Search for the cell housing the specified text and yield its [X, Y] center coordinate. 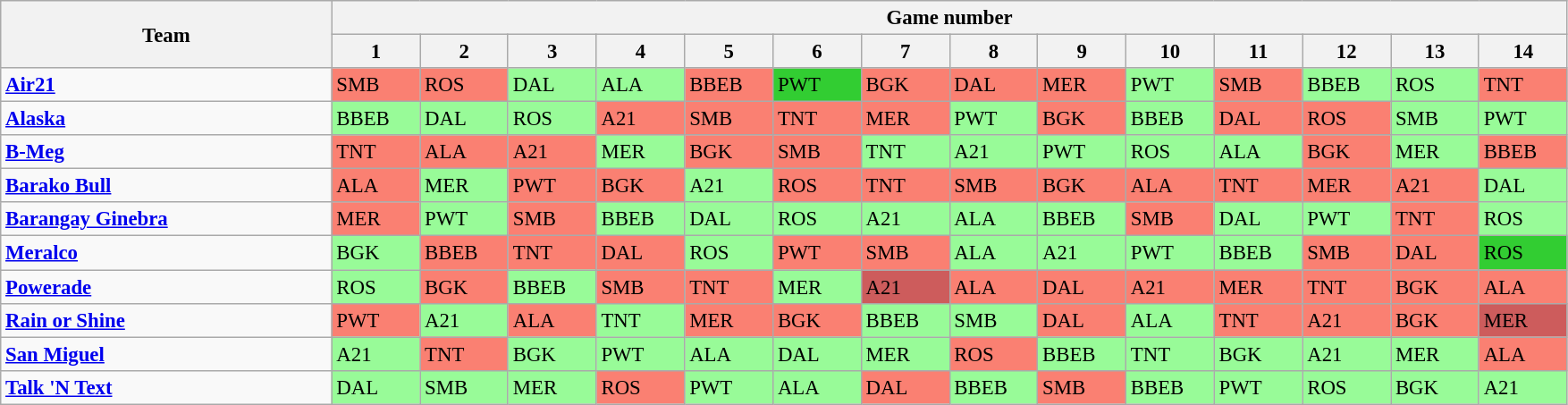
7 [905, 52]
4 [640, 52]
Team [166, 34]
Game number [949, 18]
9 [1082, 52]
8 [994, 52]
3 [552, 52]
San Miguel [166, 354]
Meralco [166, 253]
14 [1523, 52]
Barangay Ginebra [166, 219]
13 [1436, 52]
12 [1346, 52]
Alaska [166, 119]
1 [375, 52]
5 [729, 52]
6 [817, 52]
11 [1259, 52]
Barako Bull [166, 186]
Rain or Shine [166, 320]
Powerade [166, 287]
Air21 [166, 85]
2 [465, 52]
B-Meg [166, 152]
Talk 'N Text [166, 387]
10 [1169, 52]
